Identify which cell holds the provided text, then report its (X, Y) central coordinate. 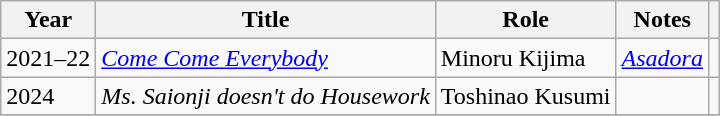
2021–22 (48, 58)
Notes (662, 20)
Minoru Kijima (526, 58)
Year (48, 20)
Title (266, 20)
Asadora (662, 58)
Toshinao Kusumi (526, 96)
2024 (48, 96)
Role (526, 20)
Come Come Everybody (266, 58)
Ms. Saionji doesn't do Housework (266, 96)
